From the cell containing the given text, extract its center point as (x, y) coordinate. 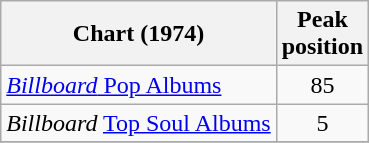
Peakposition (322, 34)
85 (322, 85)
Chart (1974) (138, 34)
Billboard Pop Albums (138, 85)
5 (322, 123)
Billboard Top Soul Albums (138, 123)
